Return the (x, y) coordinate for the center point of the cell that contains the specified text.  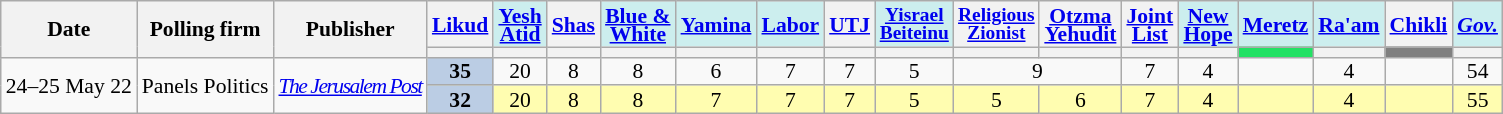
Polling firm (206, 29)
Yamina (716, 24)
ReligiousZionist (996, 24)
YeshAtid (520, 24)
Labor (790, 24)
JointList (1150, 24)
Date (69, 29)
UTJ (850, 24)
NewHope (1208, 24)
The Jerusalem Post (350, 85)
Ra'am (1348, 24)
55 (1478, 100)
Shas (574, 24)
35 (460, 71)
Meretz (1276, 24)
Chikli (1419, 24)
24–25 May 22 (69, 85)
Gov. (1478, 24)
32 (460, 100)
Publisher (350, 29)
Panels Politics (206, 85)
Blue &White (638, 24)
OtzmaYehudit (1080, 24)
YisraelBeiteinu (914, 24)
9 (1037, 71)
54 (1478, 71)
Likud (460, 24)
